Return [X, Y] of the center of cell containing provided text 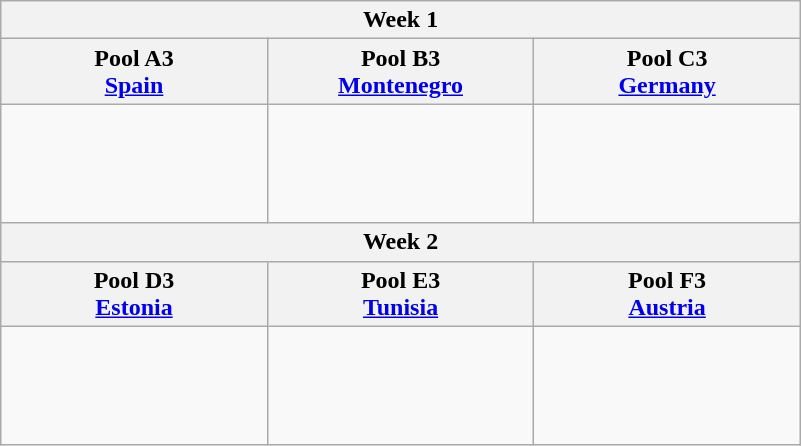
Pool B3 Montenegro [400, 72]
Week 1 [401, 20]
Pool E3 Tunisia [400, 294]
Pool D3 Estonia [134, 294]
Pool A3 Spain [134, 72]
Pool C3 Germany [668, 72]
Pool F3 Austria [668, 294]
Week 2 [401, 242]
